Output the (X, Y) coordinate of the center of the cell containing the given text.  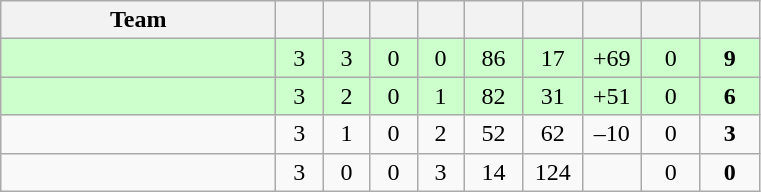
86 (494, 58)
–10 (612, 134)
+51 (612, 96)
6 (730, 96)
9 (730, 58)
31 (552, 96)
82 (494, 96)
17 (552, 58)
62 (552, 134)
+69 (612, 58)
124 (552, 172)
14 (494, 172)
52 (494, 134)
Team (138, 20)
